Pinpoint the cell where the given text exists, returning its (x, y) midpoint coordinate. 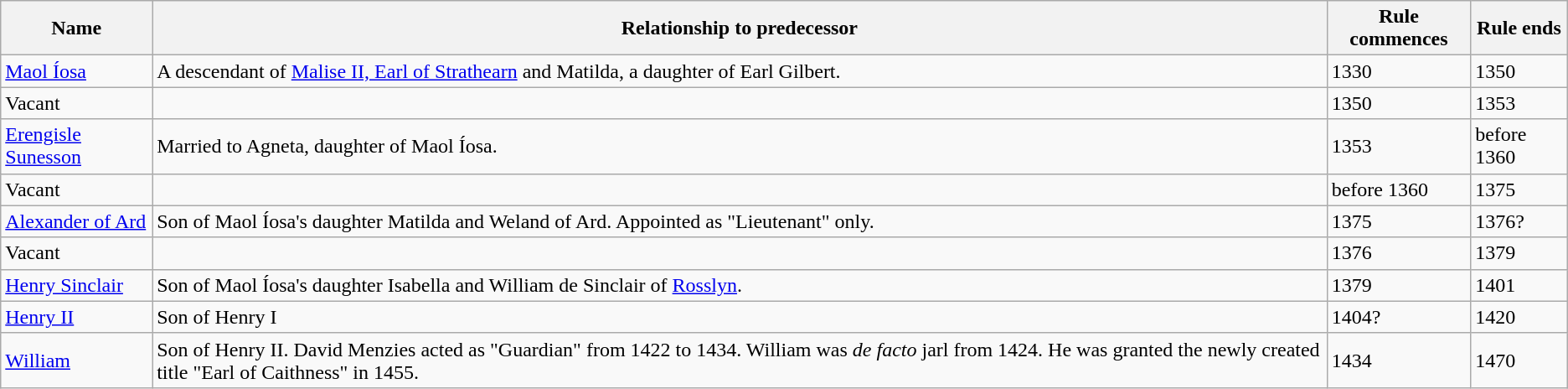
A descendant of Malise II, Earl of Strathearn and Matilda, a daughter of Earl Gilbert. (740, 71)
1404? (1399, 317)
Maol Íosa (77, 71)
1470 (1519, 360)
1376? (1519, 221)
1434 (1399, 360)
1330 (1399, 71)
Rule ends (1519, 29)
William (77, 360)
Erengisle Sunesson (77, 146)
Relationship to predecessor (740, 29)
Son of Maol Íosa's daughter Matilda and Weland of Ard. Appointed as "Lieutenant" only. (740, 221)
Married to Agneta, daughter of Maol Íosa. (740, 146)
1420 (1519, 317)
Alexander of Ard (77, 221)
Henry Sinclair (77, 285)
Name (77, 29)
1376 (1399, 253)
1401 (1519, 285)
Rule commences (1399, 29)
Henry II (77, 317)
Son of Maol Íosa's daughter Isabella and William de Sinclair of Rosslyn. (740, 285)
Son of Henry I (740, 317)
